Identify which cell holds the provided text, then report its (X, Y) central coordinate. 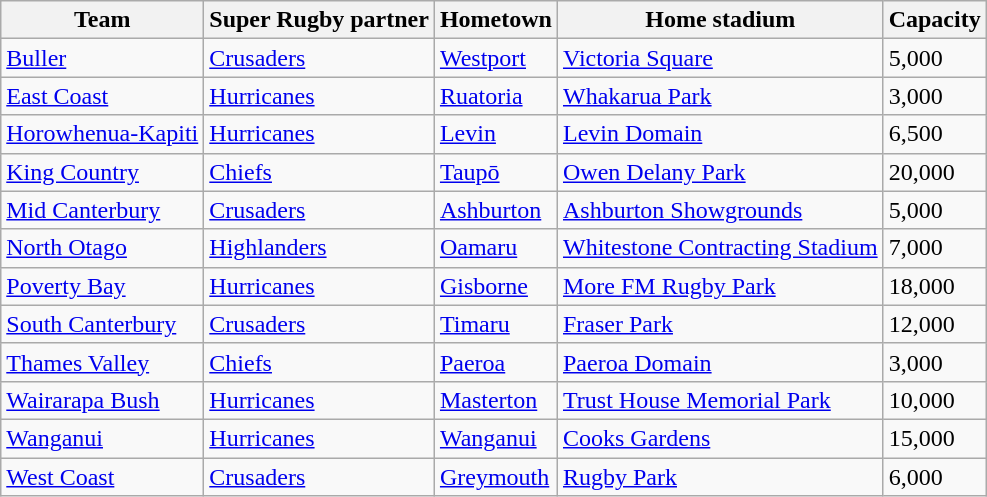
Hometown (496, 20)
15,000 (934, 438)
Levin Domain (720, 134)
West Coast (102, 477)
Thames Valley (102, 362)
King Country (102, 172)
Gisborne (496, 286)
Team (102, 20)
Timaru (496, 324)
Trust House Memorial Park (720, 400)
6,000 (934, 477)
Highlanders (320, 248)
Whitestone Contracting Stadium (720, 248)
Mid Canterbury (102, 210)
Whakarua Park (720, 96)
Ruatoria (496, 96)
Greymouth (496, 477)
Taupō (496, 172)
Super Rugby partner (320, 20)
Levin (496, 134)
Cooks Gardens (720, 438)
Oamaru (496, 248)
Ashburton Showgrounds (720, 210)
More FM Rugby Park (720, 286)
7,000 (934, 248)
Paeroa Domain (720, 362)
10,000 (934, 400)
Capacity (934, 20)
East Coast (102, 96)
North Otago (102, 248)
South Canterbury (102, 324)
Ashburton (496, 210)
Horowhenua-Kapiti (102, 134)
Buller (102, 58)
Victoria Square (720, 58)
6,500 (934, 134)
Owen Delany Park (720, 172)
Wairarapa Bush (102, 400)
Paeroa (496, 362)
18,000 (934, 286)
Home stadium (720, 20)
20,000 (934, 172)
Masterton (496, 400)
Poverty Bay (102, 286)
Rugby Park (720, 477)
Westport (496, 58)
12,000 (934, 324)
Fraser Park (720, 324)
